Return the (X, Y) coordinate for the center point of the cell that contains the specified text.  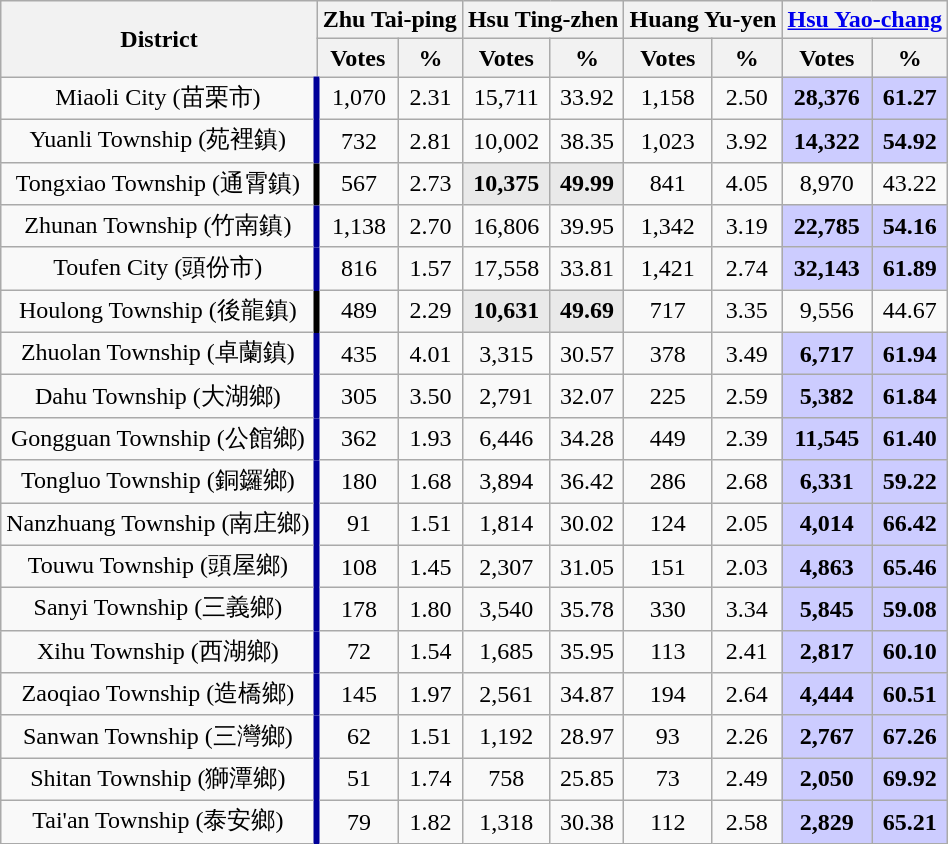
1.54 (430, 652)
145 (358, 694)
Huang Yu-yen (703, 20)
1,685 (506, 652)
17,558 (506, 268)
2,829 (827, 822)
30.02 (587, 524)
1,342 (668, 226)
Tongluo Township (銅鑼鄉) (159, 482)
Sanwan Township (三灣鄉) (159, 736)
67.26 (910, 736)
113 (668, 652)
194 (668, 694)
180 (358, 482)
54.92 (910, 140)
2.03 (747, 566)
3.34 (747, 610)
66.42 (910, 524)
2,561 (506, 694)
8,970 (827, 184)
93 (668, 736)
2.49 (747, 780)
178 (358, 610)
4.05 (747, 184)
362 (358, 438)
59.08 (910, 610)
Zhunan Township (竹南鎮) (159, 226)
2,791 (506, 396)
Xihu Township (西湖鄉) (159, 652)
14,322 (827, 140)
1.45 (430, 566)
34.28 (587, 438)
2.70 (430, 226)
2.58 (747, 822)
6,446 (506, 438)
2.31 (430, 98)
4,014 (827, 524)
73 (668, 780)
39.95 (587, 226)
10,631 (506, 312)
4,863 (827, 566)
717 (668, 312)
2,817 (827, 652)
2.64 (747, 694)
91 (358, 524)
3.19 (747, 226)
Nanzhuang Township (南庄鄉) (159, 524)
Gongguan Township (公館鄉) (159, 438)
2,767 (827, 736)
62 (358, 736)
10,375 (506, 184)
Toufen City (頭份市) (159, 268)
1,814 (506, 524)
5,382 (827, 396)
3,315 (506, 354)
33.92 (587, 98)
61.40 (910, 438)
2.74 (747, 268)
1.57 (430, 268)
151 (668, 566)
1,318 (506, 822)
32.07 (587, 396)
286 (668, 482)
30.38 (587, 822)
6,331 (827, 482)
Touwu Township (頭屋鄉) (159, 566)
1,158 (668, 98)
1,192 (506, 736)
61.27 (910, 98)
32,143 (827, 268)
69.92 (910, 780)
6,717 (827, 354)
1.80 (430, 610)
1.82 (430, 822)
3,894 (506, 482)
65.21 (910, 822)
60.10 (910, 652)
49.69 (587, 312)
3,540 (506, 610)
72 (358, 652)
11,545 (827, 438)
Sanyi Township (三義鄉) (159, 610)
Tongxiao Township (通霄鎮) (159, 184)
2.39 (747, 438)
Miaoli City (苗栗市) (159, 98)
36.42 (587, 482)
2.81 (430, 140)
2,307 (506, 566)
35.95 (587, 652)
25.85 (587, 780)
732 (358, 140)
1,421 (668, 268)
Yuanli Township (苑裡鎮) (159, 140)
65.46 (910, 566)
378 (668, 354)
112 (668, 822)
1.68 (430, 482)
Zhu Tai-ping (390, 20)
61.89 (910, 268)
1.97 (430, 694)
758 (506, 780)
61.94 (910, 354)
489 (358, 312)
15,711 (506, 98)
2.50 (747, 98)
4,444 (827, 694)
2.68 (747, 482)
33.81 (587, 268)
1,023 (668, 140)
28,376 (827, 98)
60.51 (910, 694)
124 (668, 524)
108 (358, 566)
44.67 (910, 312)
Dahu Township (大湖鄉) (159, 396)
49.99 (587, 184)
1.93 (430, 438)
54.16 (910, 226)
435 (358, 354)
2.41 (747, 652)
225 (668, 396)
28.97 (587, 736)
816 (358, 268)
3.50 (430, 396)
Zaoqiao Township (造橋鄉) (159, 694)
59.22 (910, 482)
841 (668, 184)
30.57 (587, 354)
3.49 (747, 354)
1,070 (358, 98)
Tai'an Township (泰安鄉) (159, 822)
38.35 (587, 140)
3.35 (747, 312)
5,845 (827, 610)
16,806 (506, 226)
4.01 (430, 354)
3.92 (747, 140)
22,785 (827, 226)
2.73 (430, 184)
District (159, 39)
Houlong Township (後龍鎮) (159, 312)
449 (668, 438)
2.29 (430, 312)
9,556 (827, 312)
2,050 (827, 780)
51 (358, 780)
Hsu Yao-chang (865, 20)
34.87 (587, 694)
2.59 (747, 396)
Hsu Ting-zhen (543, 20)
1,138 (358, 226)
31.05 (587, 566)
35.78 (587, 610)
1.74 (430, 780)
61.84 (910, 396)
330 (668, 610)
43.22 (910, 184)
2.05 (747, 524)
2.26 (747, 736)
Zhuolan Township (卓蘭鎮) (159, 354)
305 (358, 396)
79 (358, 822)
Shitan Township (獅潭鄉) (159, 780)
10,002 (506, 140)
567 (358, 184)
